Provide the (x, y) coordinate of the cell's center where the given text is located.  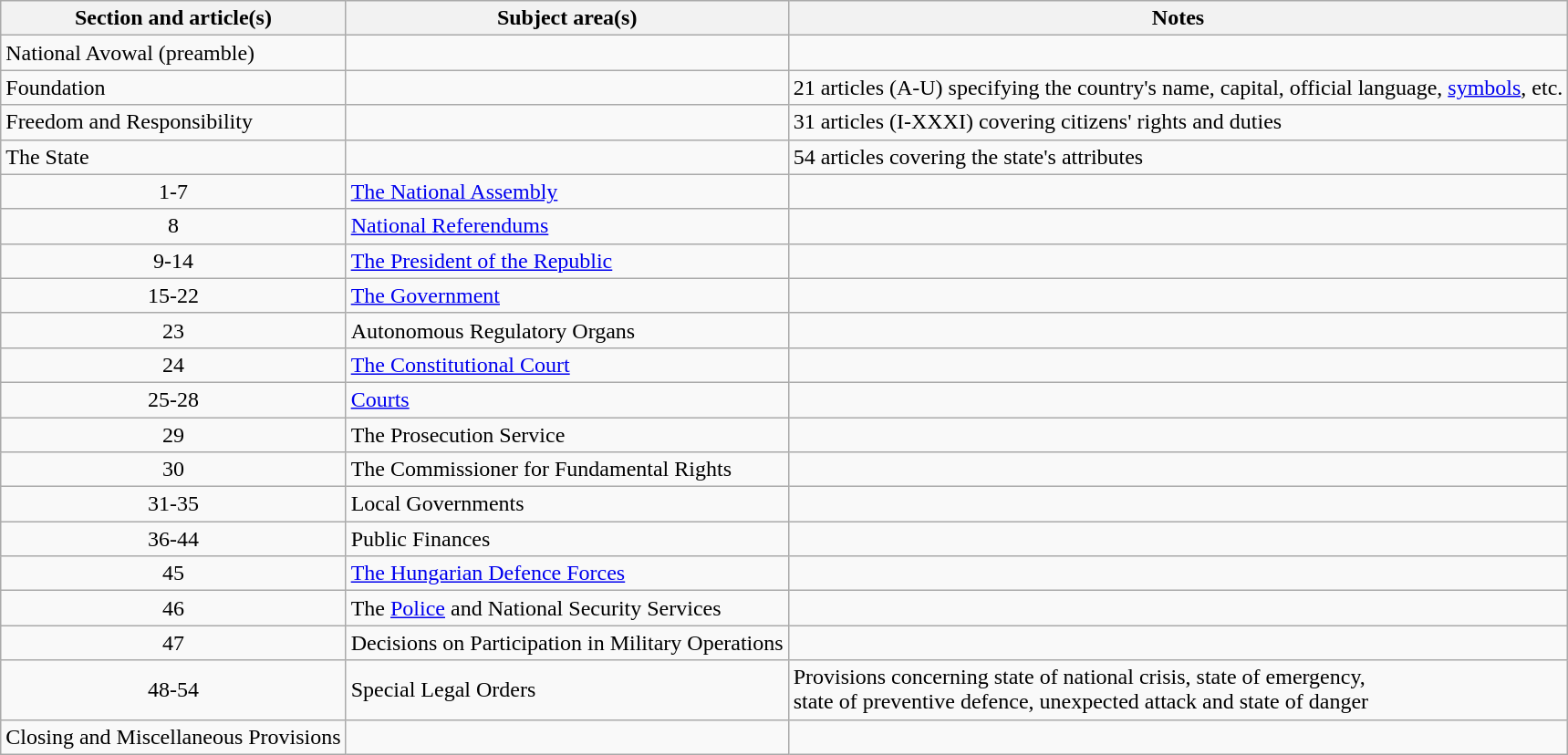
The State (173, 157)
National Avowal (preamble) (173, 53)
Provisions concerning state of national crisis, state of emergency,state of preventive defence, unexpected attack and state of danger (1179, 689)
25-28 (173, 399)
36-44 (173, 539)
Freedom and Responsibility (173, 122)
Closing and Miscellaneous Provisions (173, 737)
The Government (567, 295)
The Prosecution Service (567, 435)
54 articles covering the state's attributes (1179, 157)
National Referendums (567, 226)
21 articles (A-U) specifying the country's name, capital, official language, symbols, etc. (1179, 88)
1-7 (173, 191)
The National Assembly (567, 191)
Decisions on Participation in Military Operations (567, 643)
The Hungarian Defence Forces (567, 574)
Foundation (173, 88)
9-14 (173, 261)
The Commissioner for Fundamental Rights (567, 470)
The President of the Republic (567, 261)
47 (173, 643)
The Constitutional Court (567, 365)
Special Legal Orders (567, 689)
8 (173, 226)
24 (173, 365)
Courts (567, 399)
30 (173, 470)
48-54 (173, 689)
45 (173, 574)
15-22 (173, 295)
Autonomous Regulatory Organs (567, 330)
Notes (1179, 18)
29 (173, 435)
31 articles (I-XXXI) covering citizens' rights and duties (1179, 122)
The Police and National Security Services (567, 608)
Subject area(s) (567, 18)
Public Finances (567, 539)
46 (173, 608)
31-35 (173, 504)
Local Governments (567, 504)
23 (173, 330)
Section and article(s) (173, 18)
